Return the (X, Y) coordinate for the center point of the cell that contains the specified text.  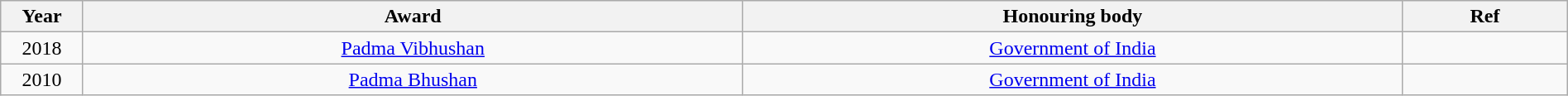
Ref (1485, 17)
Padma Bhushan (413, 79)
2010 (42, 79)
2018 (42, 48)
Year (42, 17)
Honouring body (1073, 17)
Award (413, 17)
Padma Vibhushan (413, 48)
